Identify which cell holds the provided text, then report its [x, y] central coordinate. 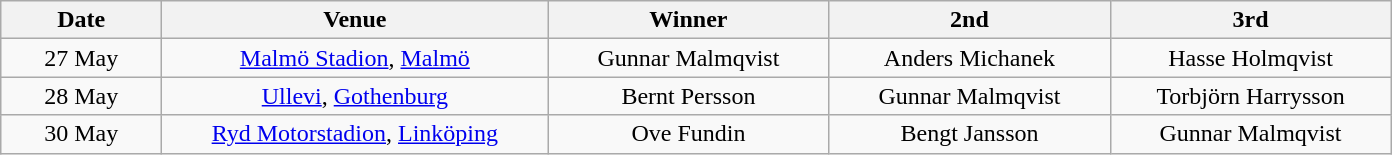
Anders Michanek [970, 58]
Torbjörn Harrysson [1250, 96]
27 May [82, 58]
Venue [355, 20]
Ove Fundin [688, 134]
Ullevi, Gothenburg [355, 96]
Date [82, 20]
30 May [82, 134]
Hasse Holmqvist [1250, 58]
Winner [688, 20]
3rd [1250, 20]
2nd [970, 20]
Bengt Jansson [970, 134]
Malmö Stadion, Malmö [355, 58]
28 May [82, 96]
Ryd Motorstadion, Linköping [355, 134]
Bernt Persson [688, 96]
